Search for the cell housing the specified text and yield its (x, y) center coordinate. 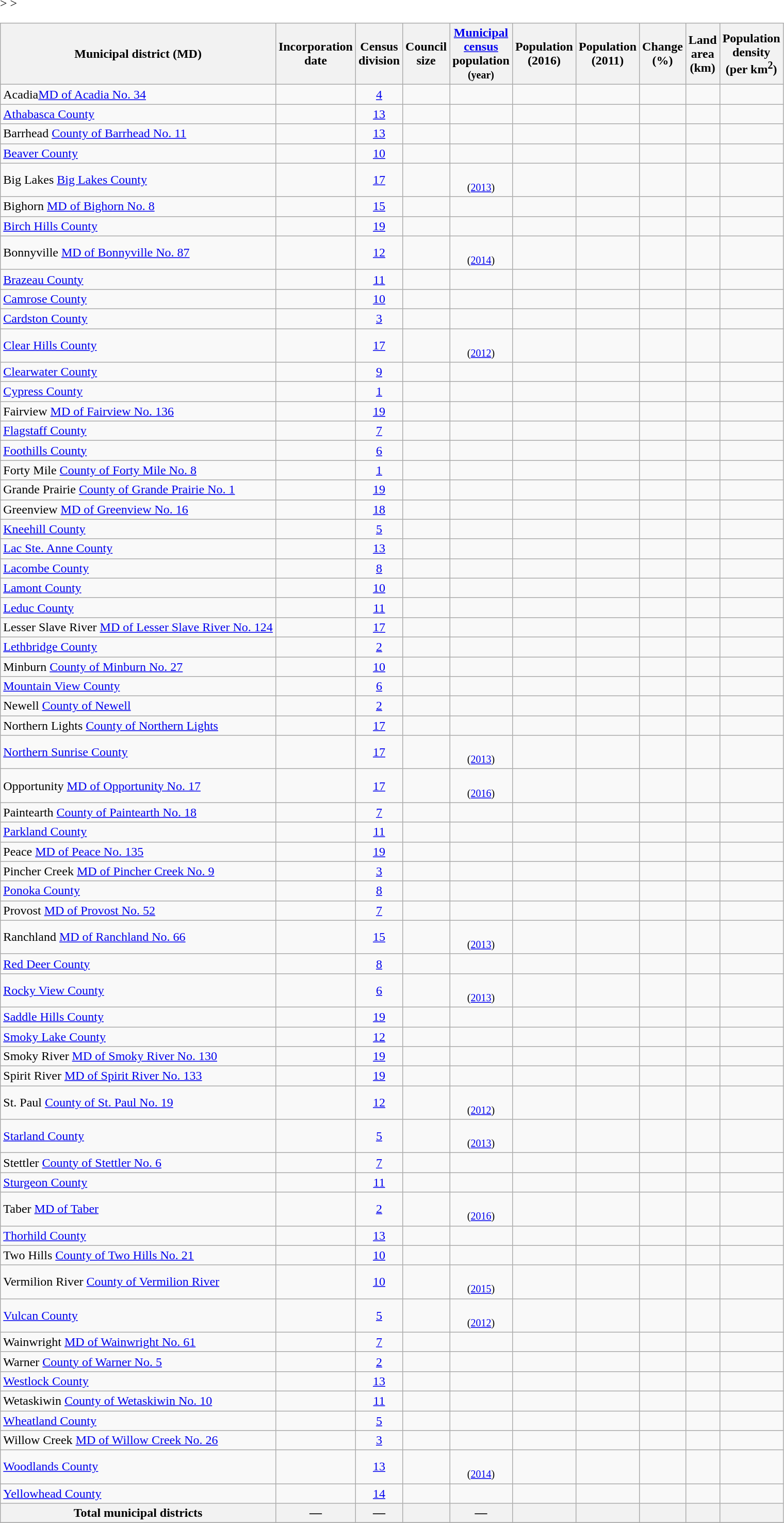
Big Lakes Big Lakes County (138, 180)
Opportunity MD of Opportunity No. 17 (138, 785)
Sturgeon County (138, 1182)
Pincher Creek MD of Pincher Creek No. 9 (138, 871)
Taber MD of Taber (138, 1209)
Northern Lights County of Northern Lights (138, 726)
Foothills County (138, 451)
Newell County of Newell (138, 706)
Leduc County (138, 607)
Minburn County of Minburn No. 27 (138, 666)
Kneehill County (138, 529)
Smoky River MD of Smoky River No. 130 (138, 1056)
Total municipal districts (138, 1513)
Lacombe County (138, 568)
Two Hills County of Two Hills No. 21 (138, 1255)
Bighorn MD of Bighorn No. 8 (138, 206)
Westlock County (138, 1381)
Wetaskiwin County of Wetaskiwin No. 10 (138, 1401)
Paintearth County of Paintearth No. 18 (138, 812)
Cypress County (138, 392)
(2015) (481, 1282)
Clearwater County (138, 372)
Red Deer County (138, 964)
Ranchland MD of Ranchland No. 66 (138, 937)
Mountain View County (138, 686)
Yellowhead County (138, 1494)
Barrhead County of Barrhead No. 11 (138, 134)
Forty Mile County of Forty Mile No. 8 (138, 470)
Lesser Slave River MD of Lesser Slave River No. 124 (138, 627)
Greenview MD of Greenview No. 16 (138, 509)
Saddle Hills County (138, 1017)
St. Paul County of St. Paul No. 19 (138, 1102)
Peace MD of Peace No. 135 (138, 852)
Population(2011) (608, 54)
Birch Hills County (138, 226)
Thorhild County (138, 1236)
Wainwright MD of Wainwright No. 61 (138, 1342)
Athabasca County (138, 114)
Ponoka County (138, 891)
Municipalcensuspopulation(year) (481, 54)
Woodlands County (138, 1467)
Fairview MD of Fairview No. 136 (138, 411)
Parkland County (138, 832)
Smoky Lake County (138, 1037)
Rocky View County (138, 990)
Grande Prairie County of Grande Prairie No. 1 (138, 490)
Incorporationdate (316, 54)
Beaver County (138, 153)
14 (379, 1494)
Wheatland County (138, 1421)
Spirit River MD of Spirit River No. 133 (138, 1076)
Population(2016) (544, 54)
Censusdivision (379, 54)
Clear Hills County (138, 345)
Change(%) (663, 54)
Willow Creek MD of Willow Creek No. 26 (138, 1440)
AcadiaMD of Acadia No. 34 (138, 94)
Flagstaff County (138, 431)
Cardston County (138, 318)
Vermilion River County of Vermilion River (138, 1282)
Stettler County of Stettler No. 6 (138, 1163)
18 (379, 509)
Starland County (138, 1136)
Camrose County (138, 299)
Northern Sunrise County (138, 752)
Vulcan County (138, 1315)
Councilsize (426, 54)
Landarea(km) (703, 54)
Provost MD of Provost No. 52 (138, 910)
4 (379, 94)
Warner County of Warner No. 5 (138, 1361)
Brazeau County (138, 279)
Lac Ste. Anne County (138, 549)
9 (379, 372)
Lethbridge County (138, 647)
Populationdensity(per km2) (751, 54)
Municipal district (MD) (138, 54)
Bonnyville MD of Bonnyville No. 87 (138, 253)
Lamont County (138, 588)
